Identify which cell holds the provided text, then report its (X, Y) central coordinate. 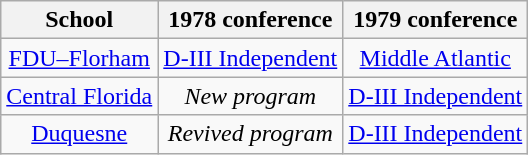
School (80, 20)
Central Florida (80, 96)
New program (250, 96)
1979 conference (436, 20)
FDU–Florham (80, 58)
1978 conference (250, 20)
Middle Atlantic (436, 58)
Revived program (250, 134)
Duquesne (80, 134)
